Locate the cell with the specified text and output its [X, Y] center coordinate. 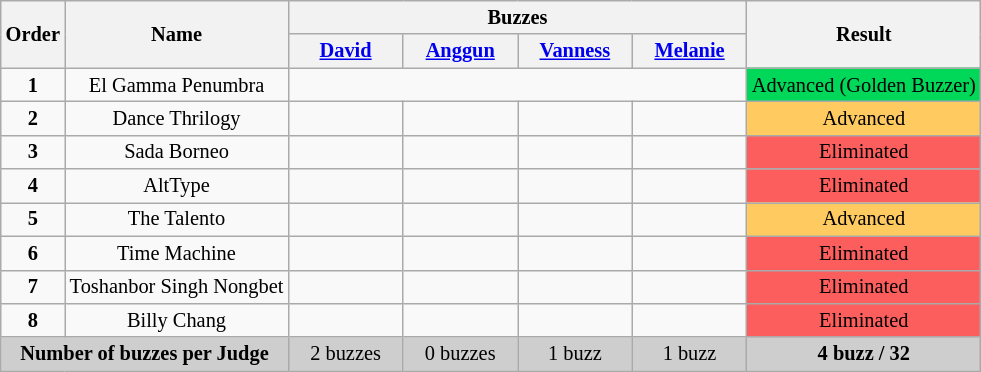
8 [33, 320]
7 [33, 287]
Toshanbor Singh Nongbet [176, 287]
Billy Chang [176, 320]
Name [176, 34]
Advanced (Golden Buzzer) [864, 85]
4 buzz / 32 [864, 354]
AltType [176, 186]
6 [33, 253]
0 buzzes [460, 354]
1 [33, 85]
Number of buzzes per Judge [144, 354]
El Gamma Penumbra [176, 85]
Melanie [690, 51]
2 [33, 118]
4 [33, 186]
The Talento [176, 219]
Dance Thrilogy [176, 118]
2 buzzes [346, 354]
Time Machine [176, 253]
5 [33, 219]
David [346, 51]
Vanness [576, 51]
3 [33, 152]
Sada Borneo [176, 152]
Buzzes [518, 17]
Result [864, 34]
Anggun [460, 51]
Order [33, 34]
